Return the (x, y) coordinate for the center point of the cell that contains the specified text.  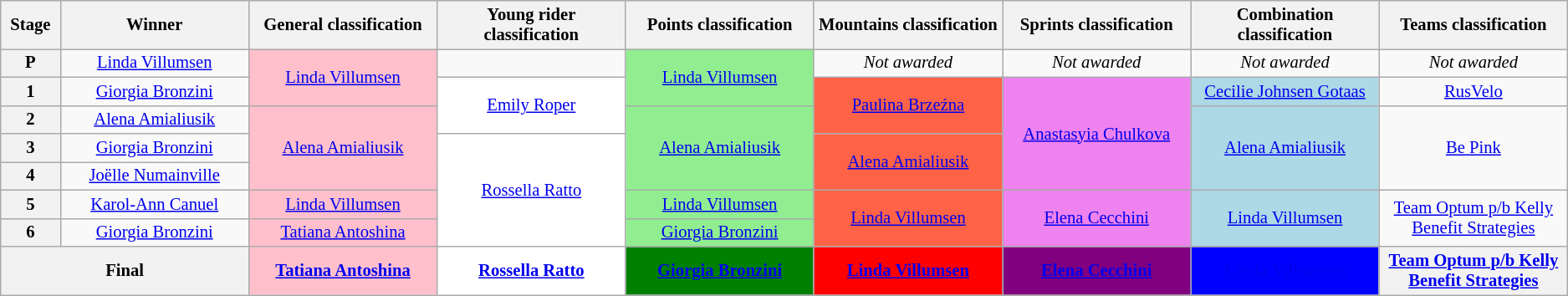
5 (30, 204)
Combination classification (1285, 24)
3 (30, 148)
Final (125, 270)
4 (30, 176)
Sprints classification (1097, 24)
General classification (343, 24)
Emily Roper (532, 105)
2 (30, 120)
Winner (154, 24)
RusVelo (1474, 91)
Karol-Ann Canuel (154, 204)
1 (30, 91)
Paulina Brzeźna (908, 105)
Mountains classification (908, 24)
P (30, 63)
Young rider classification (532, 24)
Points classification (719, 24)
Cecilie Johnsen Gotaas (1285, 91)
Anastasyia Chulkova (1097, 134)
Teams classification (1474, 24)
6 (30, 232)
Stage (30, 24)
Be Pink (1474, 147)
Joëlle Numainville (154, 176)
